Detect which cell encompasses the target text, then output its (x, y) center coordinate. 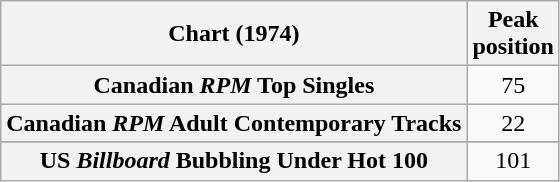
Peakposition (513, 34)
75 (513, 85)
101 (513, 161)
US Billboard Bubbling Under Hot 100 (234, 161)
Canadian RPM Adult Contemporary Tracks (234, 123)
Canadian RPM Top Singles (234, 85)
Chart (1974) (234, 34)
22 (513, 123)
